Find where the given text appears and provide that cell's center as [x, y] coordinate. 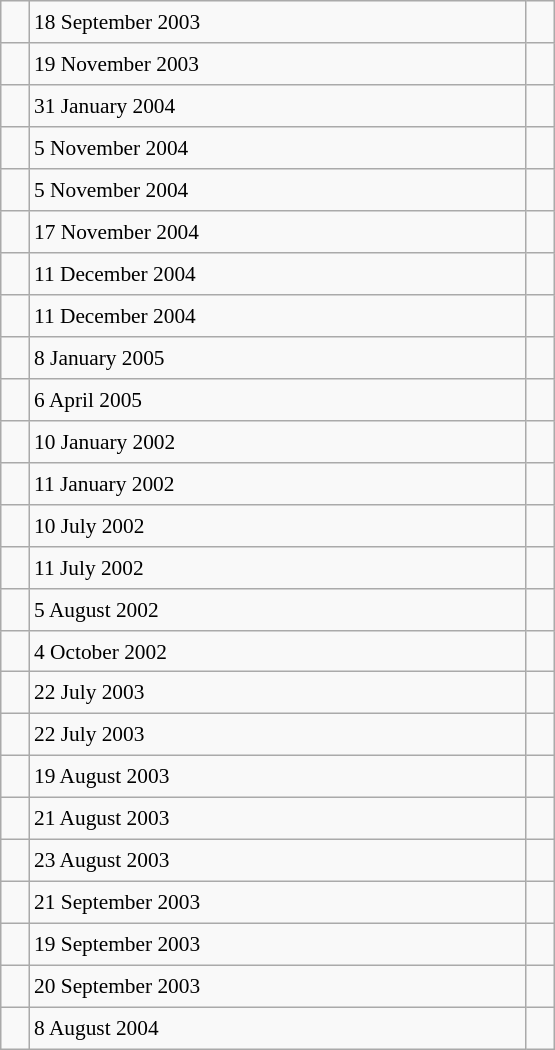
31 January 2004 [278, 106]
19 November 2003 [278, 64]
4 October 2002 [278, 651]
21 August 2003 [278, 819]
19 September 2003 [278, 945]
18 September 2003 [278, 22]
19 August 2003 [278, 777]
23 August 2003 [278, 861]
10 July 2002 [278, 525]
8 January 2005 [278, 358]
11 January 2002 [278, 483]
8 August 2004 [278, 1028]
5 August 2002 [278, 609]
20 September 2003 [278, 986]
6 April 2005 [278, 399]
17 November 2004 [278, 232]
11 July 2002 [278, 567]
10 January 2002 [278, 441]
21 September 2003 [278, 903]
